Capture the cell that displays the provided text and extract its (X, Y) central coordinate. 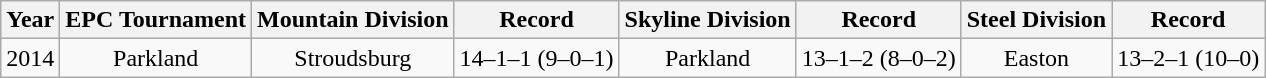
2014 (30, 58)
Easton (1036, 58)
Year (30, 20)
EPC Tournament (156, 20)
13–1–2 (8–0–2) (878, 58)
13–2–1 (10–0) (1188, 58)
Mountain Division (353, 20)
Steel Division (1036, 20)
Skyline Division (708, 20)
14–1–1 (9–0–1) (536, 58)
Stroudsburg (353, 58)
